Return the [X, Y] coordinate for the center point of the cell that contains the specified text.  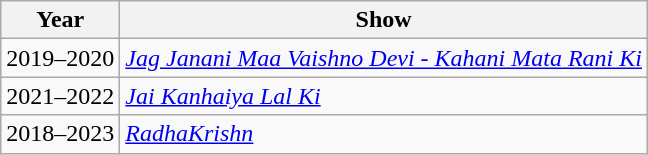
RadhaKrishn [384, 134]
2019–2020 [60, 58]
2021–2022 [60, 96]
Jai Kanhaiya Lal Ki [384, 96]
Jag Janani Maa Vaishno Devi - Kahani Mata Rani Ki [384, 58]
Show [384, 20]
2018–2023 [60, 134]
Year [60, 20]
